Return the (x, y) coordinate for the center point of the cell that contains the specified text.  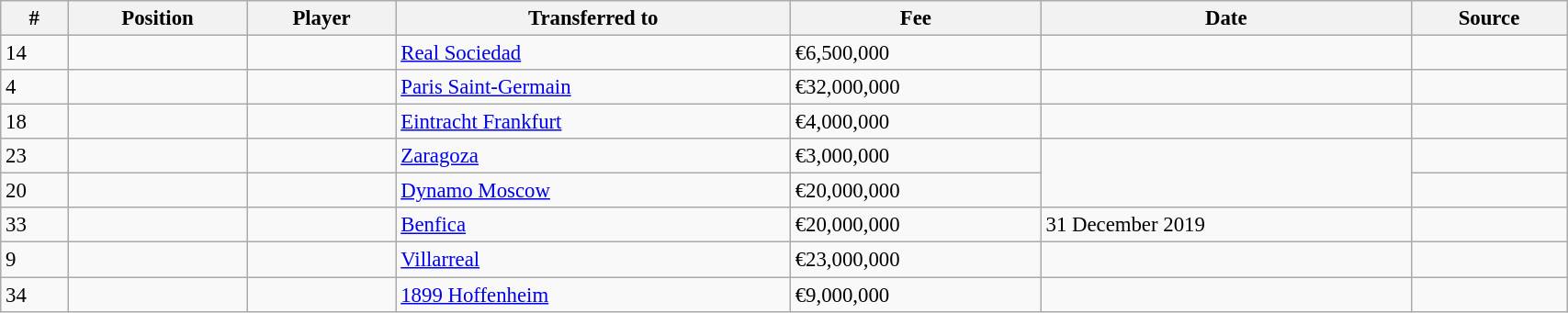
Real Sociedad (593, 53)
4 (35, 87)
Source (1488, 18)
# (35, 18)
34 (35, 295)
Fee (915, 18)
Player (321, 18)
Eintracht Frankfurt (593, 122)
Transferred to (593, 18)
14 (35, 53)
20 (35, 191)
9 (35, 260)
33 (35, 225)
€4,000,000 (915, 122)
23 (35, 156)
€6,500,000 (915, 53)
€3,000,000 (915, 156)
€23,000,000 (915, 260)
1899 Hoffenheim (593, 295)
Position (158, 18)
31 December 2019 (1225, 225)
Dynamo Moscow (593, 191)
€9,000,000 (915, 295)
Zaragoza (593, 156)
Benfica (593, 225)
Date (1225, 18)
€32,000,000 (915, 87)
18 (35, 122)
Paris Saint-Germain (593, 87)
Villarreal (593, 260)
